Capture the cell that displays the provided text and extract its (x, y) central coordinate. 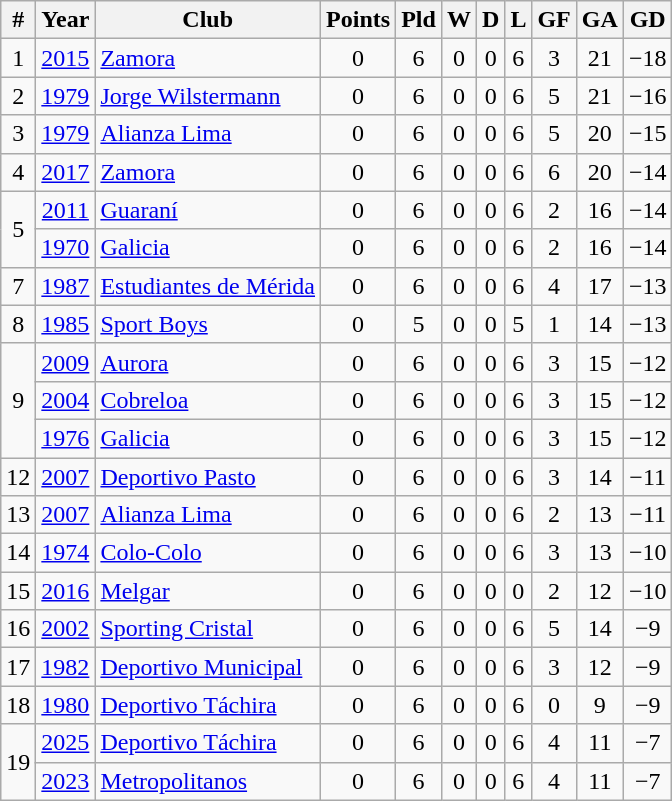
D (490, 20)
Club (208, 20)
Metropolitanos (208, 781)
W (458, 20)
# (18, 20)
−18 (648, 58)
Sporting Cristal (208, 629)
Jorge Wilstermann (208, 96)
2011 (66, 210)
1970 (66, 248)
GA (600, 20)
1974 (66, 553)
Aurora (208, 362)
Deportivo Pasto (208, 477)
1987 (66, 286)
Sport Boys (208, 324)
Estudiantes de Mérida (208, 286)
19 (18, 762)
Points (358, 20)
Cobreloa (208, 400)
Year (66, 20)
Pld (419, 20)
L (518, 20)
1982 (66, 667)
8 (18, 324)
GD (648, 20)
−16 (648, 96)
Colo-Colo (208, 553)
2016 (66, 591)
1980 (66, 705)
1976 (66, 438)
−15 (648, 134)
2004 (66, 400)
2017 (66, 172)
Melgar (208, 591)
2015 (66, 58)
Guaraní (208, 210)
18 (18, 705)
Deportivo Municipal (208, 667)
2025 (66, 743)
GF (554, 20)
2023 (66, 781)
1985 (66, 324)
2002 (66, 629)
2009 (66, 362)
7 (18, 286)
